Capture the cell that displays the provided text and extract its [X, Y] central coordinate. 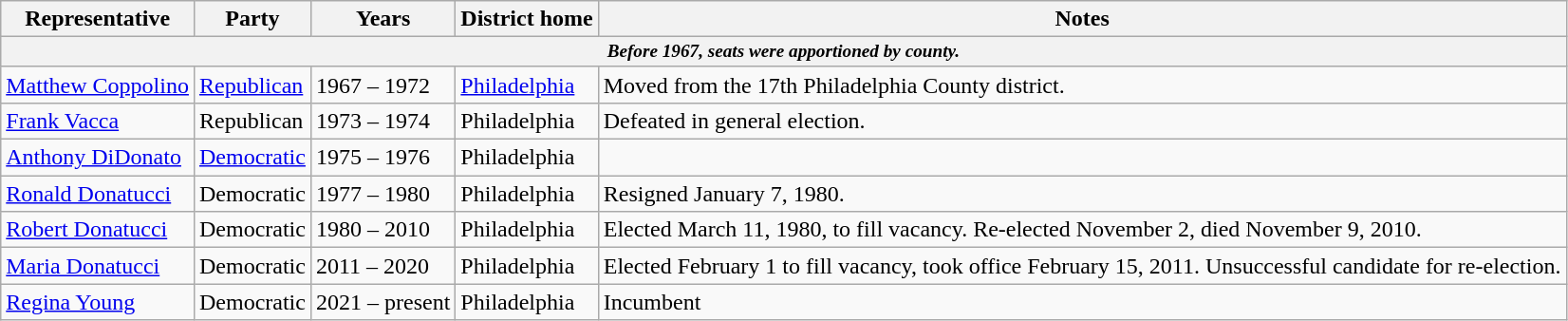
1973 – 1974 [383, 122]
Moved from the 17th Philadelphia County district. [1082, 85]
Regina Young [98, 302]
Ronald Donatucci [98, 194]
Party [252, 19]
Frank Vacca [98, 122]
Representative [98, 19]
1977 – 1980 [383, 194]
Defeated in general election. [1082, 122]
Elected March 11, 1980, to fill vacancy. Re-elected November 2, died November 9, 2010. [1082, 230]
Resigned January 7, 1980. [1082, 194]
Incumbent [1082, 302]
1980 – 2010 [383, 230]
2021 – present [383, 302]
District home [527, 19]
Years [383, 19]
Robert Donatucci [98, 230]
Matthew Coppolino [98, 85]
Anthony DiDonato [98, 158]
1967 – 1972 [383, 85]
1975 – 1976 [383, 158]
Notes [1082, 19]
2011 – 2020 [383, 266]
Maria Donatucci [98, 266]
Before 1967, seats were apportioned by county. [784, 52]
Elected February 1 to fill vacancy, took office February 15, 2011. Unsuccessful candidate for re-election. [1082, 266]
